Pinpoint the cell where the given text exists, returning its [x, y] midpoint coordinate. 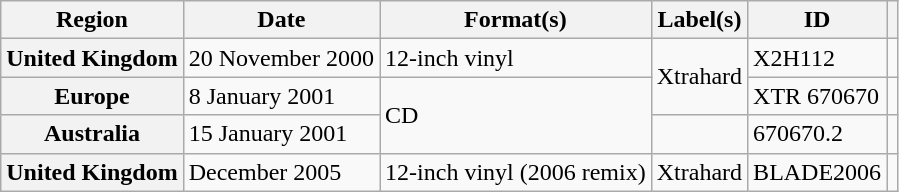
8 January 2001 [281, 96]
Date [281, 20]
12-inch vinyl (2006 remix) [516, 172]
15 January 2001 [281, 134]
X2H112 [818, 58]
20 November 2000 [281, 58]
BLADE2006 [818, 172]
12-inch vinyl [516, 58]
ID [818, 20]
XTR 670670 [818, 96]
Europe [92, 96]
Australia [92, 134]
Region [92, 20]
Format(s) [516, 20]
CD [516, 115]
Label(s) [699, 20]
December 2005 [281, 172]
670670.2 [818, 134]
